Determine the (X, Y) coordinate at the center of the cell enclosing the given text.  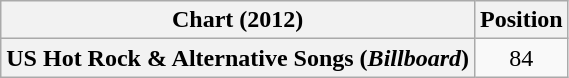
Position (521, 20)
Chart (2012) (238, 20)
84 (521, 58)
US Hot Rock & Alternative Songs (Billboard) (238, 58)
